Detect which cell encompasses the target text, then output its (x, y) center coordinate. 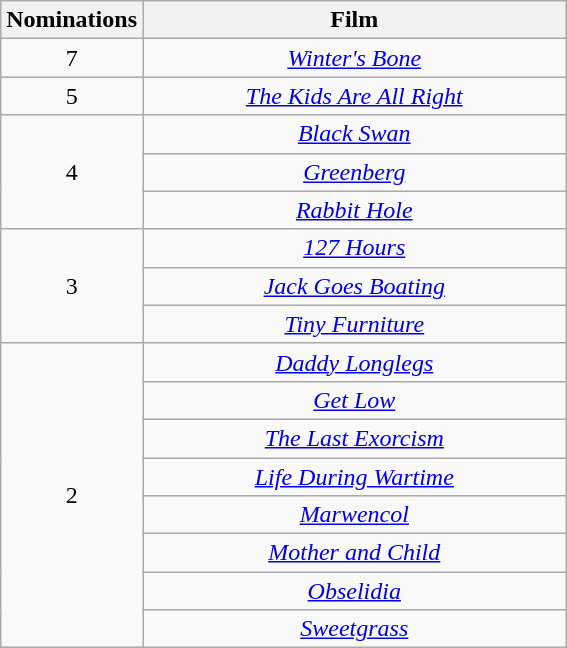
Sweetgrass (354, 629)
Greenberg (354, 172)
Mother and Child (354, 553)
3 (72, 286)
The Last Exorcism (354, 438)
4 (72, 172)
Nominations (72, 20)
2 (72, 495)
Black Swan (354, 134)
Winter's Bone (354, 58)
Tiny Furniture (354, 324)
Film (354, 20)
Rabbit Hole (354, 210)
Marwencol (354, 515)
Obselidia (354, 591)
Get Low (354, 400)
7 (72, 58)
Daddy Longlegs (354, 362)
Jack Goes Boating (354, 286)
127 Hours (354, 248)
Life During Wartime (354, 477)
The Kids Are All Right (354, 96)
5 (72, 96)
